Return (x, y) of the center of cell containing provided text 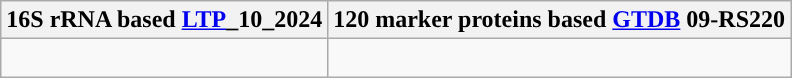
120 marker proteins based GTDB 09-RS220 (560, 20)
16S rRNA based LTP_10_2024 (164, 20)
